Output the (x, y) coordinate of the center of the cell containing the given text.  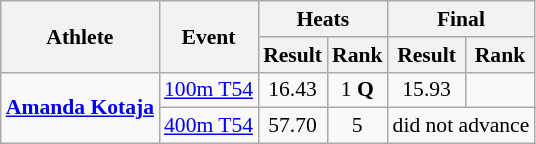
Amanda Kotaja (80, 108)
100m T54 (208, 90)
16.43 (292, 90)
57.70 (292, 126)
Final (462, 19)
5 (358, 126)
15.93 (427, 90)
Heats (322, 19)
Event (208, 36)
1 Q (358, 90)
400m T54 (208, 126)
did not advance (462, 126)
Athlete (80, 36)
